Capture the cell that displays the provided text and extract its (x, y) central coordinate. 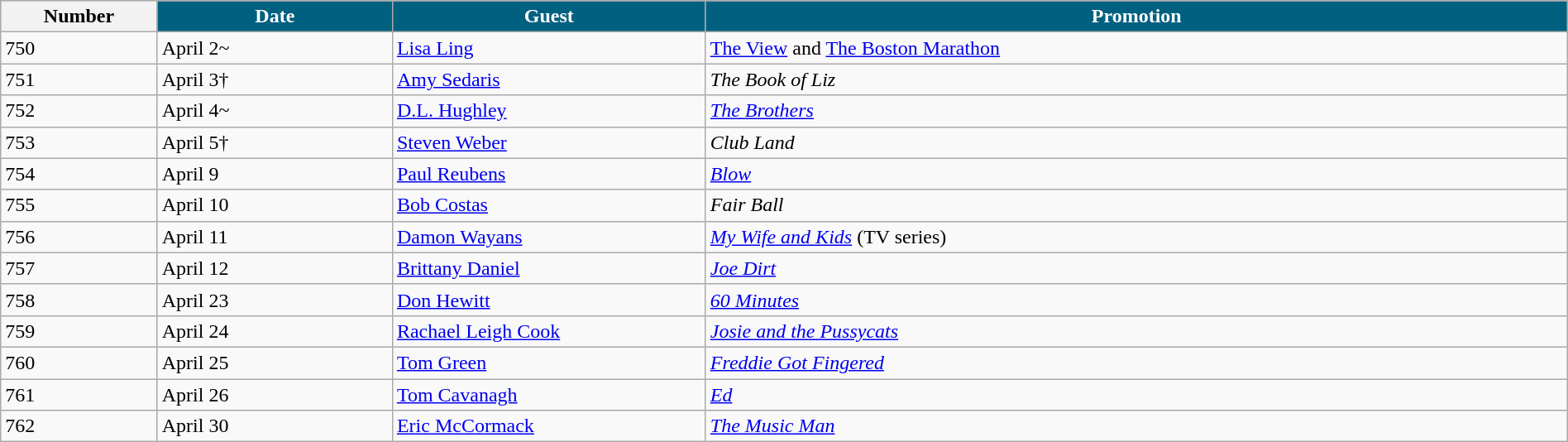
Blow (1136, 174)
757 (79, 268)
762 (79, 426)
752 (79, 111)
761 (79, 395)
April 25 (275, 363)
April 11 (275, 237)
Joe Dirt (1136, 268)
760 (79, 363)
Freddie Got Fingered (1136, 363)
753 (79, 142)
April 9 (275, 174)
April 5† (275, 142)
Damon Wayans (549, 237)
D.L. Hughley (549, 111)
Tom Cavanagh (549, 395)
Josie and the Pussycats (1136, 331)
April 2~ (275, 48)
Promotion (1136, 17)
The Book of Liz (1136, 79)
April 23 (275, 300)
Steven Weber (549, 142)
Brittany Daniel (549, 268)
754 (79, 174)
750 (79, 48)
Number (79, 17)
April 4~ (275, 111)
Fair Ball (1136, 205)
Bob Costas (549, 205)
755 (79, 205)
Don Hewitt (549, 300)
The Music Man (1136, 426)
Ed (1136, 395)
60 Minutes (1136, 300)
Amy Sedaris (549, 79)
758 (79, 300)
April 26 (275, 395)
Rachael Leigh Cook (549, 331)
Club Land (1136, 142)
Eric McCormack (549, 426)
April 24 (275, 331)
The Brothers (1136, 111)
April 10 (275, 205)
Lisa Ling (549, 48)
759 (79, 331)
My Wife and Kids (TV series) (1136, 237)
756 (79, 237)
Paul Reubens (549, 174)
The View and The Boston Marathon (1136, 48)
Tom Green (549, 363)
April 12 (275, 268)
April 3† (275, 79)
Date (275, 17)
April 30 (275, 426)
751 (79, 79)
Guest (549, 17)
